Determine the (x, y) coordinate at the center of the cell enclosing the given text.  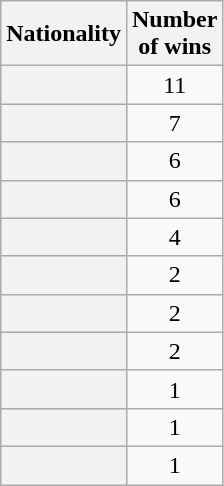
4 (174, 237)
7 (174, 123)
Numberof wins (174, 34)
Nationality (64, 34)
11 (174, 85)
